Output the [X, Y] coordinate of the center of the cell containing the given text.  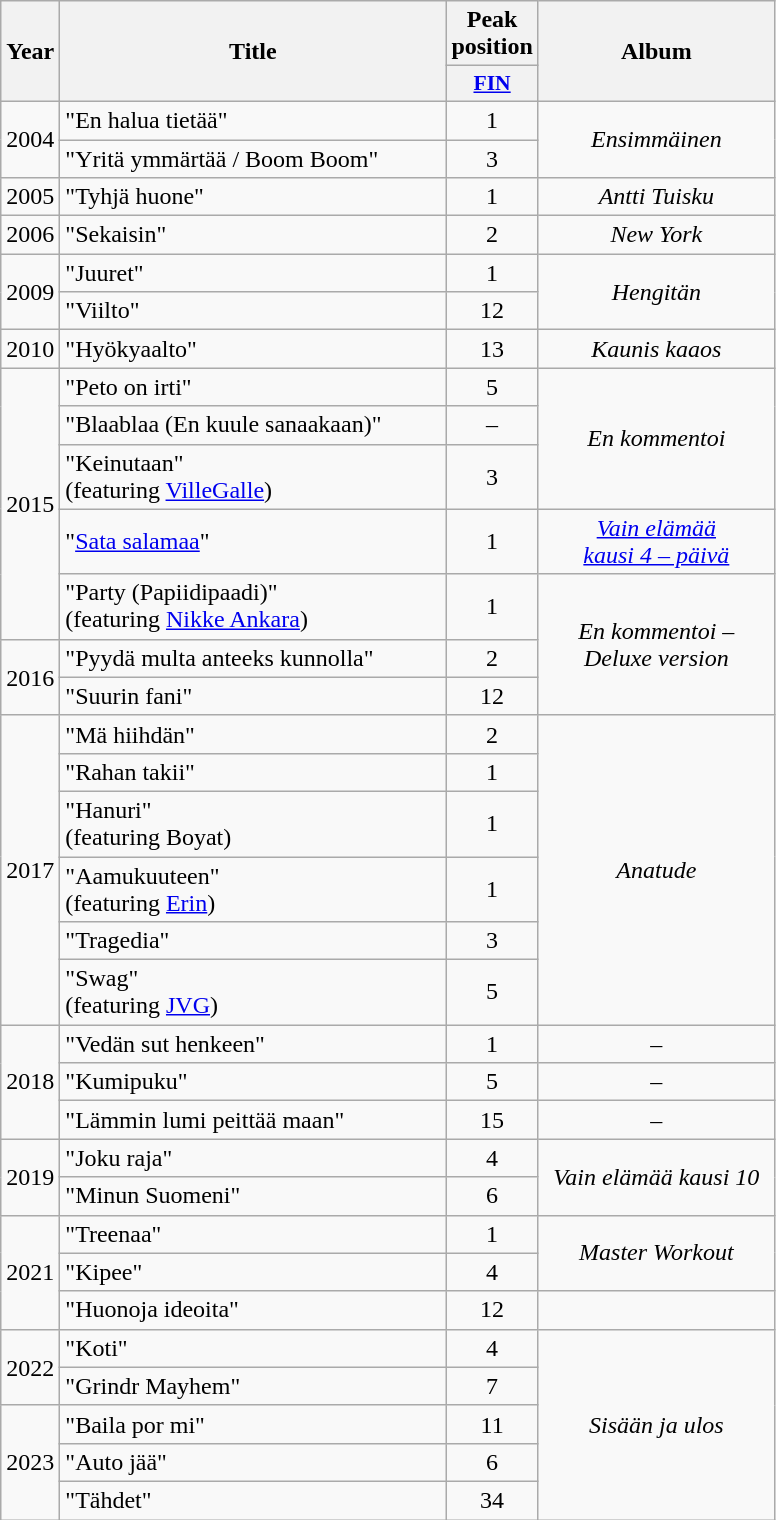
"Mä hiihdän" [253, 734]
En kommentoi [656, 438]
"Aamukuuteen"(featuring Erin) [253, 888]
"Hyökyaalto" [253, 349]
New York [656, 235]
13 [492, 349]
2006 [30, 235]
En kommentoi – Deluxe version [656, 644]
"Auto jää" [253, 1462]
11 [492, 1424]
"Tyhjä huone" [253, 197]
"Party (Papiidipaadi)"(featuring Nikke Ankara) [253, 606]
"Yritä ymmärtää / Boom Boom" [253, 159]
Hengitän [656, 292]
"Grindr Mayhem" [253, 1386]
"Tragedia" [253, 941]
"Hanuri"(featuring Boyat) [253, 824]
"Lämmin lumi peittää maan" [253, 1120]
"Kipee" [253, 1272]
2023 [30, 1462]
2015 [30, 504]
Anatude [656, 870]
"Viilto" [253, 311]
"Blaablaa (En kuule sanaakaan)" [253, 425]
2016 [30, 677]
Master Workout [656, 1253]
2021 [30, 1272]
2009 [30, 292]
2004 [30, 139]
Vain elämää kausi 10 [656, 1177]
Title [253, 52]
"Baila por mi" [253, 1424]
Sisään ja ulos [656, 1424]
"En halua tietää" [253, 120]
Vain elämääkausi 4 – päivä [656, 542]
2022 [30, 1367]
Album [656, 52]
Peak position [492, 34]
"Vedän sut henkeen" [253, 1044]
2019 [30, 1177]
7 [492, 1386]
"Pyydä multa anteeks kunnolla" [253, 658]
"Tähdet" [253, 1500]
FIN [492, 84]
15 [492, 1120]
2017 [30, 870]
"Minun Suomeni" [253, 1196]
Kaunis kaaos [656, 349]
34 [492, 1500]
"Peto on irti" [253, 387]
Ensimmäinen [656, 139]
"Sekaisin" [253, 235]
"Koti" [253, 1348]
2005 [30, 197]
"Swag"(featuring JVG) [253, 992]
"Joku raja" [253, 1158]
"Treenaa" [253, 1234]
"Huonoja ideoita" [253, 1310]
"Kumipuku" [253, 1082]
2010 [30, 349]
"Suurin fani" [253, 696]
Year [30, 52]
"Rahan takii" [253, 772]
"Sata salamaa" [253, 542]
2018 [30, 1082]
"Keinutaan"(featuring VilleGalle) [253, 476]
Antti Tuisku [656, 197]
"Juuret" [253, 273]
